Return the (X, Y) coordinate for the center point of the cell that contains the specified text.  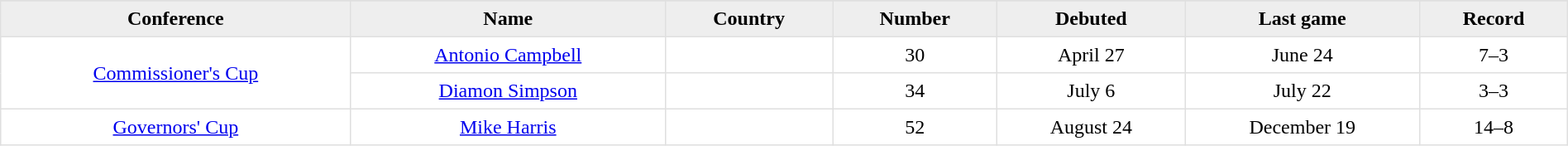
Name (508, 19)
Number (915, 19)
July 6 (1092, 91)
Conference (175, 19)
Commissioner's Cup (175, 73)
52 (915, 127)
30 (915, 55)
34 (915, 91)
3–3 (1494, 91)
Debuted (1092, 19)
December 19 (1303, 127)
June 24 (1303, 55)
Country (749, 19)
Mike Harris (508, 127)
Governors' Cup (175, 127)
14–8 (1494, 127)
Record (1494, 19)
August 24 (1092, 127)
April 27 (1092, 55)
7–3 (1494, 55)
Diamon Simpson (508, 91)
July 22 (1303, 91)
Last game (1303, 19)
Antonio Campbell (508, 55)
